Output the (x, y) coordinate of the center of the cell containing the given text.  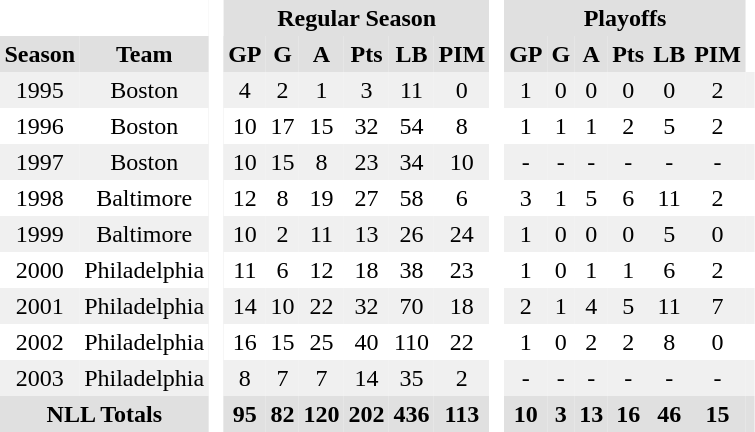
2003 (40, 378)
Playoffs (626, 18)
95 (245, 414)
2002 (40, 342)
1998 (40, 198)
120 (322, 414)
19 (322, 198)
54 (412, 126)
1995 (40, 90)
40 (366, 342)
2001 (40, 306)
25 (322, 342)
Season (40, 54)
24 (462, 234)
202 (366, 414)
27 (366, 198)
1996 (40, 126)
34 (412, 162)
1997 (40, 162)
82 (282, 414)
35 (412, 378)
26 (412, 234)
Regular Season (357, 18)
70 (412, 306)
1999 (40, 234)
113 (462, 414)
17 (282, 126)
2000 (40, 270)
58 (412, 198)
38 (412, 270)
46 (670, 414)
110 (412, 342)
436 (412, 414)
NLL Totals (104, 414)
Team (144, 54)
